Identify which cell holds the provided text, then report its [x, y] central coordinate. 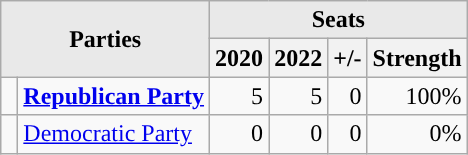
100% [417, 96]
2022 [298, 58]
2020 [240, 58]
Democratic Party [114, 134]
Strength [417, 58]
Seats [338, 20]
Republican Party [114, 96]
Parties [106, 39]
+/- [348, 58]
0% [417, 134]
